Scan for the cell matching the given text and deliver its [x, y] coordinate at center. 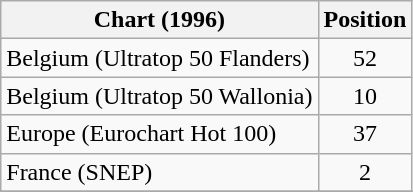
52 [365, 58]
Europe (Eurochart Hot 100) [160, 134]
10 [365, 96]
Position [365, 20]
France (SNEP) [160, 172]
2 [365, 172]
Chart (1996) [160, 20]
37 [365, 134]
Belgium (Ultratop 50 Wallonia) [160, 96]
Belgium (Ultratop 50 Flanders) [160, 58]
